Return [x, y] of the center of cell containing provided text 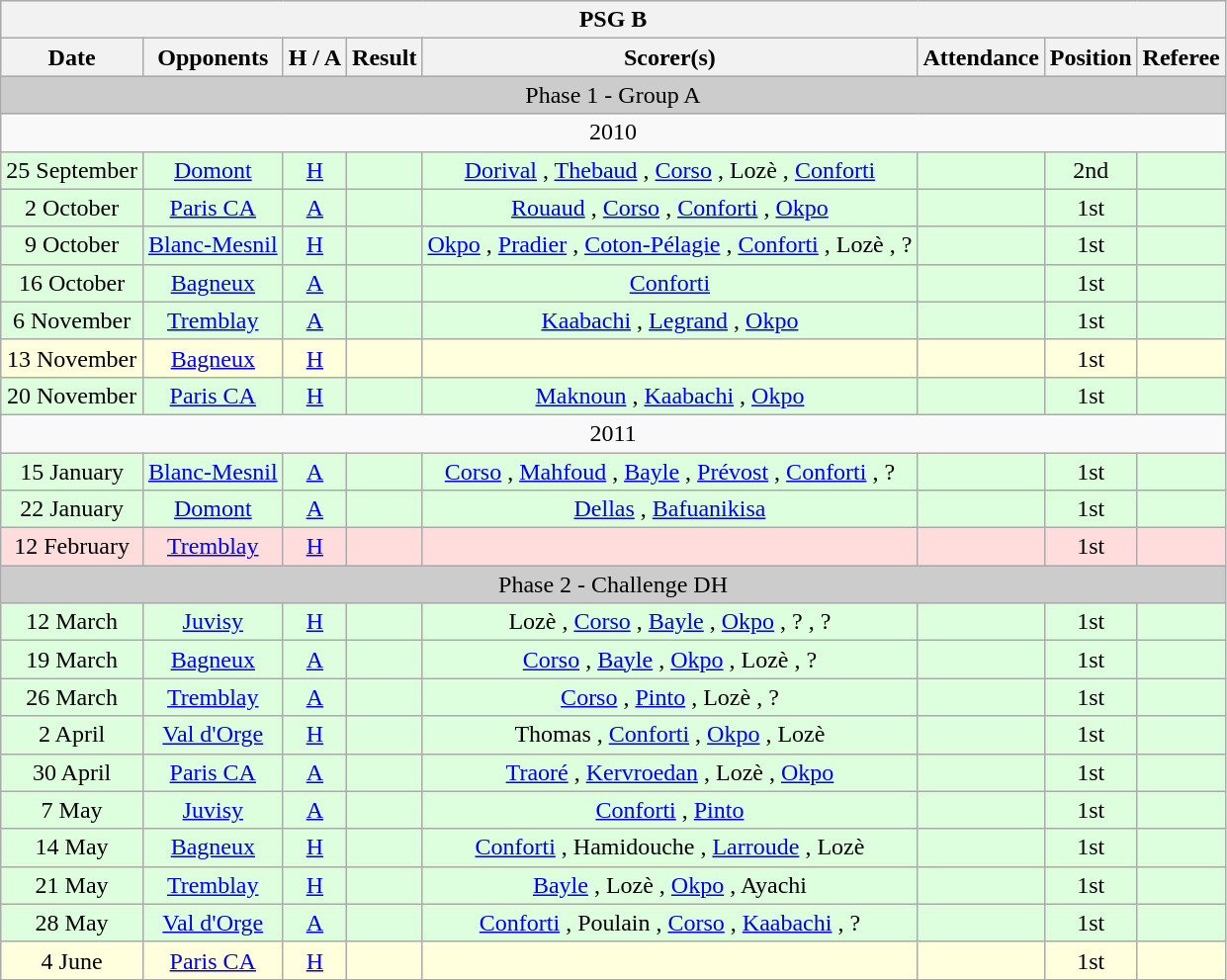
Rouaud , Corso , Conforti , Okpo [670, 208]
Attendance [981, 57]
19 March [72, 660]
2 April [72, 735]
22 January [72, 509]
Phase 1 - Group A [613, 95]
Conforti , Poulain , Corso , Kaabachi , ? [670, 923]
26 March [72, 697]
14 May [72, 847]
Conforti , Pinto [670, 810]
Kaabachi , Legrand , Okpo [670, 320]
4 June [72, 960]
Lozè , Corso , Bayle , Okpo , ? , ? [670, 622]
Traoré , Kervroedan , Lozè , Okpo [670, 772]
Dorival , Thebaud , Corso , Lozè , Conforti [670, 170]
16 October [72, 283]
Conforti [670, 283]
Dellas , Bafuanikisa [670, 509]
2nd [1091, 170]
Corso , Bayle , Okpo , Lozè , ? [670, 660]
21 May [72, 885]
Thomas , Conforti , Okpo , Lozè [670, 735]
Result [385, 57]
13 November [72, 358]
Date [72, 57]
Bayle , Lozè , Okpo , Ayachi [670, 885]
Scorer(s) [670, 57]
2011 [613, 433]
20 November [72, 396]
15 January [72, 472]
Phase 2 - Challenge DH [613, 584]
2 October [72, 208]
2010 [613, 133]
Conforti , Hamidouche , Larroude , Lozè [670, 847]
25 September [72, 170]
Position [1091, 57]
H / A [314, 57]
7 May [72, 810]
9 October [72, 245]
Maknoun , Kaabachi , Okpo [670, 396]
12 March [72, 622]
Corso , Mahfoud , Bayle , Prévost , Conforti , ? [670, 472]
Okpo , Pradier , Coton-Pélagie , Conforti , Lozè , ? [670, 245]
12 February [72, 547]
28 May [72, 923]
6 November [72, 320]
Referee [1181, 57]
Opponents [213, 57]
PSG B [613, 20]
Corso , Pinto , Lozè , ? [670, 697]
30 April [72, 772]
